From the cell containing the given text, extract its center point as [x, y] coordinate. 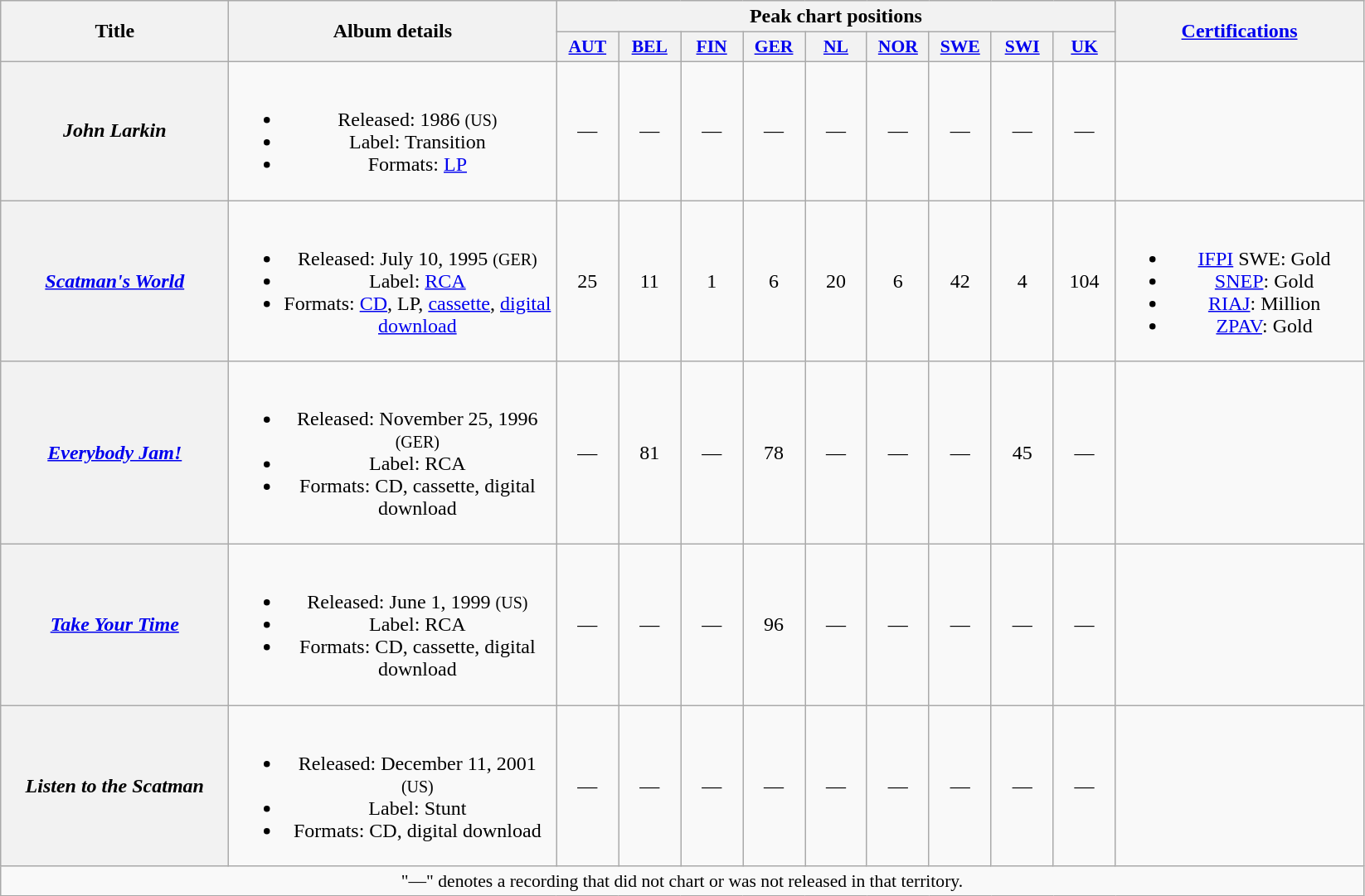
20 [836, 281]
Released: July 10, 1995 (GER)Label: RCAFormats: CD, LP, cassette, digital download [393, 281]
Certifications [1239, 31]
1 [712, 281]
Listen to the Scatman [114, 786]
81 [650, 453]
25 [587, 281]
John Larkin [114, 131]
Take Your Time [114, 625]
Released: November 25, 1996 (GER)Label: RCAFormats: CD, cassette, digital download [393, 453]
Scatman's World [114, 281]
FIN [712, 47]
78 [775, 453]
96 [775, 625]
SWI [1022, 47]
SWE [960, 47]
Peak chart positions [836, 17]
104 [1085, 281]
BEL [650, 47]
"—" denotes a recording that did not chart or was not released in that territory. [682, 881]
Released: June 1, 1999 (US)Label: RCAFormats: CD, cassette, digital download [393, 625]
4 [1022, 281]
GER [775, 47]
Released: 1986 (US)Label: TransitionFormats: LP [393, 131]
45 [1022, 453]
Released: December 11, 2001 (US)Label: StuntFormats: CD, digital download [393, 786]
Title [114, 31]
NL [836, 47]
AUT [587, 47]
Album details [393, 31]
11 [650, 281]
IFPI SWE: GoldSNEP: GoldRIAJ: MillionZPAV: Gold [1239, 281]
NOR [897, 47]
42 [960, 281]
UK [1085, 47]
Everybody Jam! [114, 453]
